Determine the (x, y) coordinate at the center of the cell enclosing the given text.  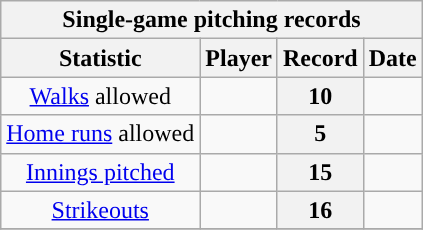
Date (392, 58)
Record (320, 58)
Strikeouts (100, 210)
10 (320, 96)
Home runs allowed (100, 134)
16 (320, 210)
Walks allowed (100, 96)
Innings pitched (100, 172)
Statistic (100, 58)
5 (320, 134)
15 (320, 172)
Player (239, 58)
Single-game pitching records (212, 20)
